Scan for the cell matching the given text and deliver its [X, Y] coordinate at center. 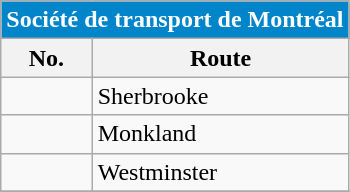
Sherbrooke [220, 96]
No. [46, 58]
Route [220, 58]
Société de transport de Montréal [175, 20]
Monkland [220, 134]
Westminster [220, 172]
